Extract the (x, y) coordinate from the center of the cell holding the provided text.  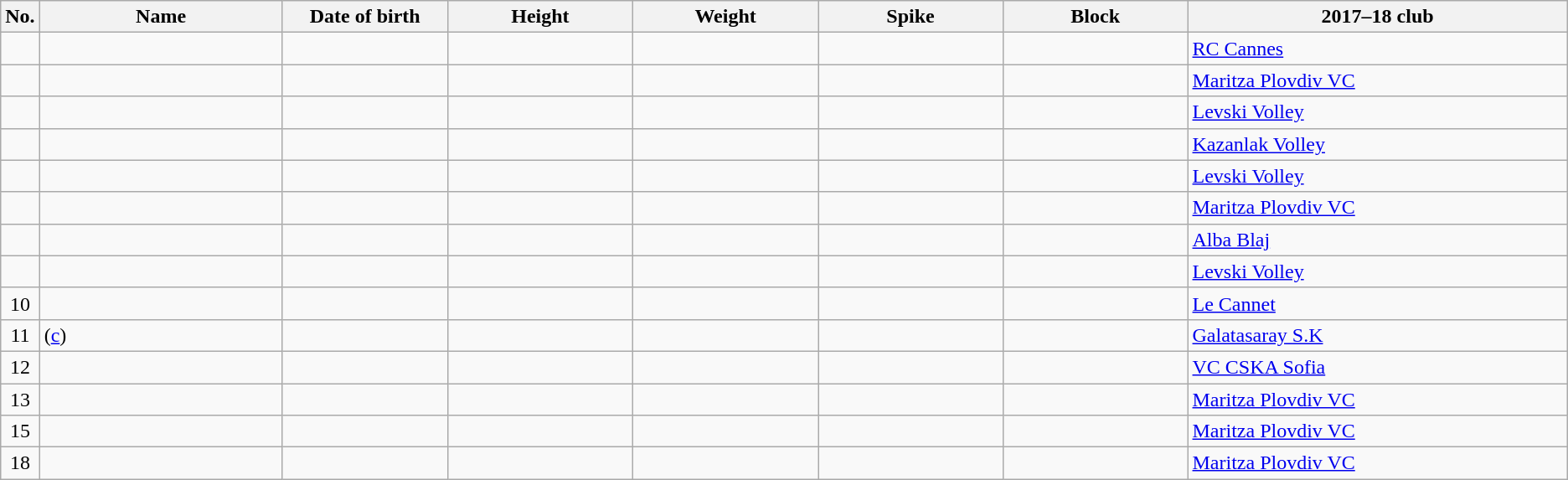
No. (20, 17)
10 (20, 303)
RC Cannes (1377, 49)
Name (161, 17)
Galatasaray S.K (1377, 335)
13 (20, 400)
Kazanlak Volley (1377, 144)
2017–18 club (1377, 17)
11 (20, 335)
Alba Blaj (1377, 240)
(c) (161, 335)
18 (20, 463)
VC CSKA Sofia (1377, 367)
Height (539, 17)
Weight (725, 17)
Block (1096, 17)
15 (20, 431)
Le Cannet (1377, 303)
Spike (911, 17)
Date of birth (365, 17)
12 (20, 367)
